Find where the given text appears and provide that cell's center as (X, Y) coordinate. 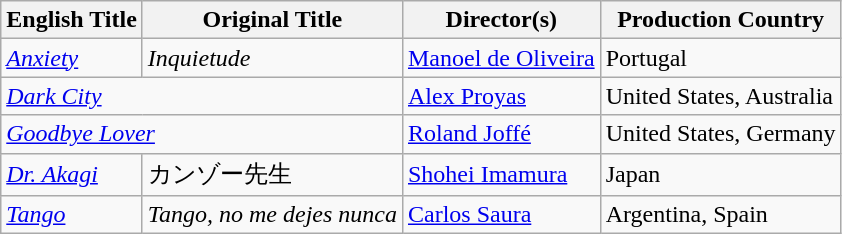
Original Title (272, 20)
United States, Germany (720, 134)
Roland Joffé (501, 134)
カンゾー先生 (272, 174)
English Title (72, 20)
Alex Proyas (501, 96)
United States, Australia (720, 96)
Dr. Akagi (72, 174)
Argentina, Spain (720, 215)
Japan (720, 174)
Production Country (720, 20)
Tango, no me dejes nunca (272, 215)
Director(s) (501, 20)
Manoel de Oliveira (501, 58)
Tango (72, 215)
Goodbye Lover (202, 134)
Portugal (720, 58)
Shohei Imamura (501, 174)
Anxiety (72, 58)
Dark City (202, 96)
Carlos Saura (501, 215)
Inquietude (272, 58)
